Return the (x, y) coordinate for the center point of the cell that contains the specified text.  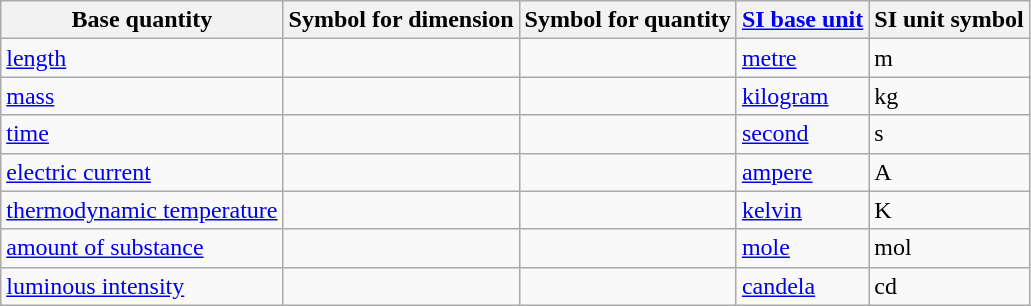
luminous intensity (142, 286)
mole (802, 248)
length (142, 58)
m (949, 58)
Symbol for quantity (628, 20)
ampere (802, 172)
amount of substance (142, 248)
K (949, 210)
candela (802, 286)
Base quantity (142, 20)
mass (142, 96)
A (949, 172)
kilogram (802, 96)
SI unit symbol (949, 20)
metre (802, 58)
electric current (142, 172)
kelvin (802, 210)
mol (949, 248)
Symbol for dimension (401, 20)
s (949, 134)
cd (949, 286)
second (802, 134)
kg (949, 96)
time (142, 134)
SI base unit (802, 20)
thermodynamic temperature (142, 210)
